Search for the cell housing the specified text and yield its [X, Y] center coordinate. 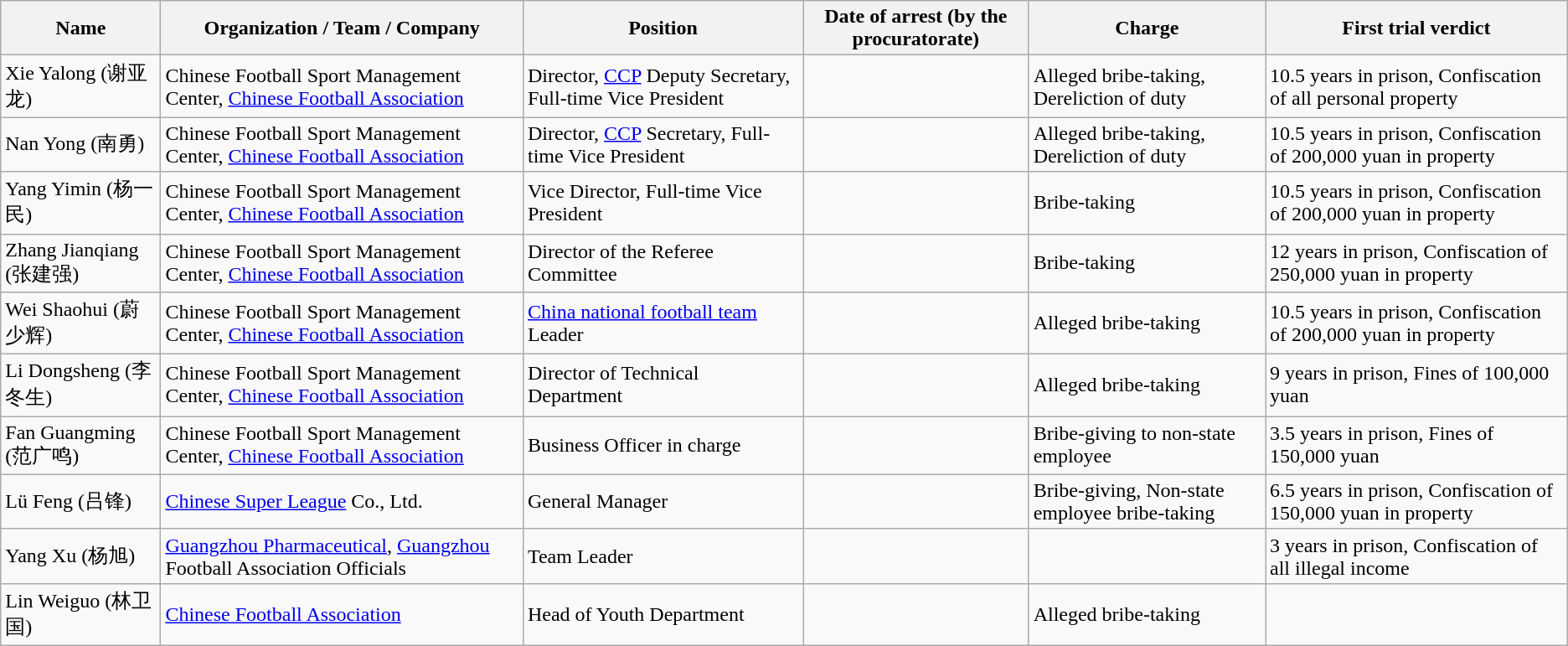
Director of the Referee Committee [663, 263]
Wei Shaohui (蔚少辉) [80, 323]
Lin Weiguo (林卫国) [80, 614]
Nan Yong (南勇) [80, 144]
Vice Director, Full-time Vice President [663, 203]
Xie Yalong (谢亚龙) [80, 86]
China national football team Leader [663, 323]
Position [663, 28]
Charge [1147, 28]
Chinese Football Association [342, 614]
Director, CCP Secretary, Full-time Vice President [663, 144]
Organization / Team / Company [342, 28]
First trial verdict [1416, 28]
10.5 years in prison, Confiscation of all personal property [1416, 86]
9 years in prison, Fines of 100,000 yuan [1416, 385]
Guangzhou Pharmaceutical, Guangzhou Football Association Officials [342, 556]
Team Leader [663, 556]
Fan Guangming (范广鸣) [80, 446]
Date of arrest (by the procuratorate) [916, 28]
Director of Technical Department [663, 385]
Business Officer in charge [663, 446]
3 years in prison, Confiscation of all illegal income [1416, 556]
Bribe-giving to non-state employee [1147, 446]
Head of Youth Department [663, 614]
Lü Feng (吕锋) [80, 501]
Li Dongsheng (李冬生) [80, 385]
Zhang Jianqiang (张建强) [80, 263]
Name [80, 28]
3.5 years in prison, Fines of 150,000 yuan [1416, 446]
Bribe-giving, Non-state employee bribe-taking [1147, 501]
General Manager [663, 501]
Director, CCP Deputy Secretary, Full-time Vice President [663, 86]
12 years in prison, Confiscation of 250,000 yuan in property [1416, 263]
Yang Xu (杨旭) [80, 556]
Yang Yimin (杨一民) [80, 203]
6.5 years in prison, Confiscation of 150,000 yuan in property [1416, 501]
Chinese Super League Co., Ltd. [342, 501]
